For the text-containing cell, return its midpoint in [x, y] coordinate format. 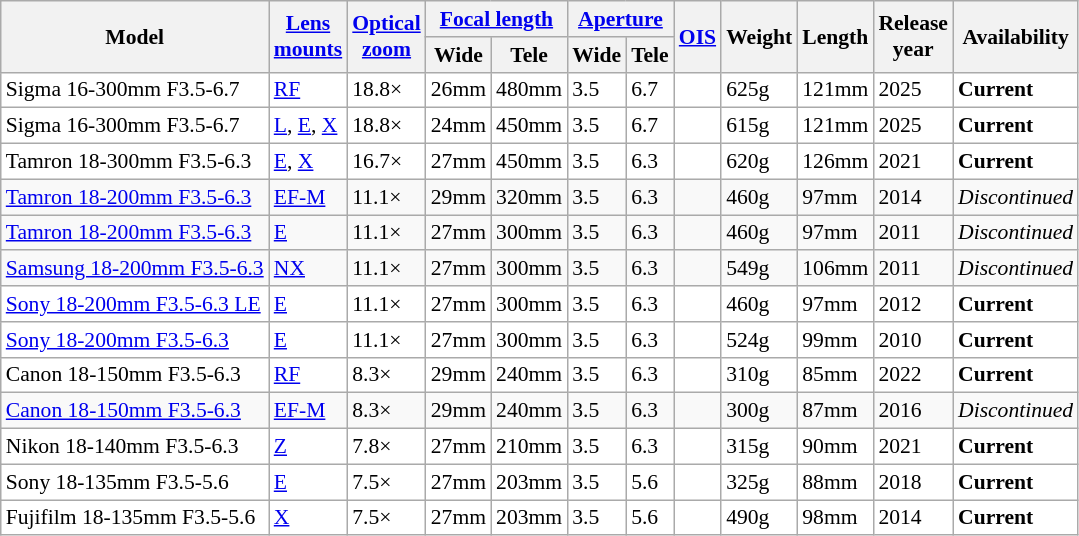
Sony 18-200mm F3.5-6.3 [135, 340]
24mm [458, 126]
OIS [698, 36]
315g [759, 447]
Z [308, 447]
Model [135, 36]
E, X [308, 162]
300g [759, 411]
Sony 18-135mm F3.5-5.6 [135, 482]
2010 [913, 340]
Length [835, 36]
26mm [458, 90]
549g [759, 269]
Releaseyear [913, 36]
106mm [835, 269]
Lensmounts [308, 36]
7.8× [386, 447]
L, E, X [308, 126]
2012 [913, 304]
310g [759, 375]
524g [759, 340]
325g [759, 482]
NX [308, 269]
Fujifilm 18-135mm F3.5-5.6 [135, 518]
2016 [913, 411]
Nikon 18-140mm F3.5-6.3 [135, 447]
16.7× [386, 162]
Samsung 18-200mm F3.5-6.3 [135, 269]
X [308, 518]
Weight [759, 36]
88mm [835, 482]
98mm [835, 518]
2018 [913, 482]
620g [759, 162]
87mm [835, 411]
Aperture [620, 19]
320mm [529, 197]
Sony 18-200mm F3.5-6.3 LE [135, 304]
85mm [835, 375]
Focal length [496, 19]
126mm [835, 162]
99mm [835, 340]
210mm [529, 447]
Opticalzoom [386, 36]
615g [759, 126]
90mm [835, 447]
Availability [1016, 36]
625g [759, 90]
480mm [529, 90]
490g [759, 518]
2022 [913, 375]
Tamron 18-300mm F3.5-6.3 [135, 162]
